Extract the [x, y] coordinate from the center of the cell holding the provided text.  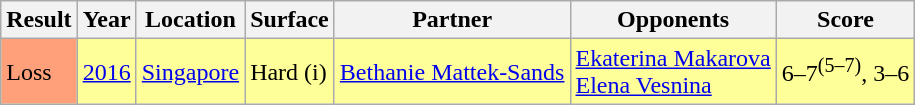
Year [106, 20]
Result [39, 20]
Loss [39, 72]
Singapore [190, 72]
Location [190, 20]
2016 [106, 72]
Partner [452, 20]
Score [845, 20]
Ekaterina Makarova Elena Vesnina [673, 72]
6–7(5–7), 3–6 [845, 72]
Bethanie Mattek-Sands [452, 72]
Opponents [673, 20]
Hard (i) [290, 72]
Surface [290, 20]
